Return [X, Y] of the center of cell containing provided text 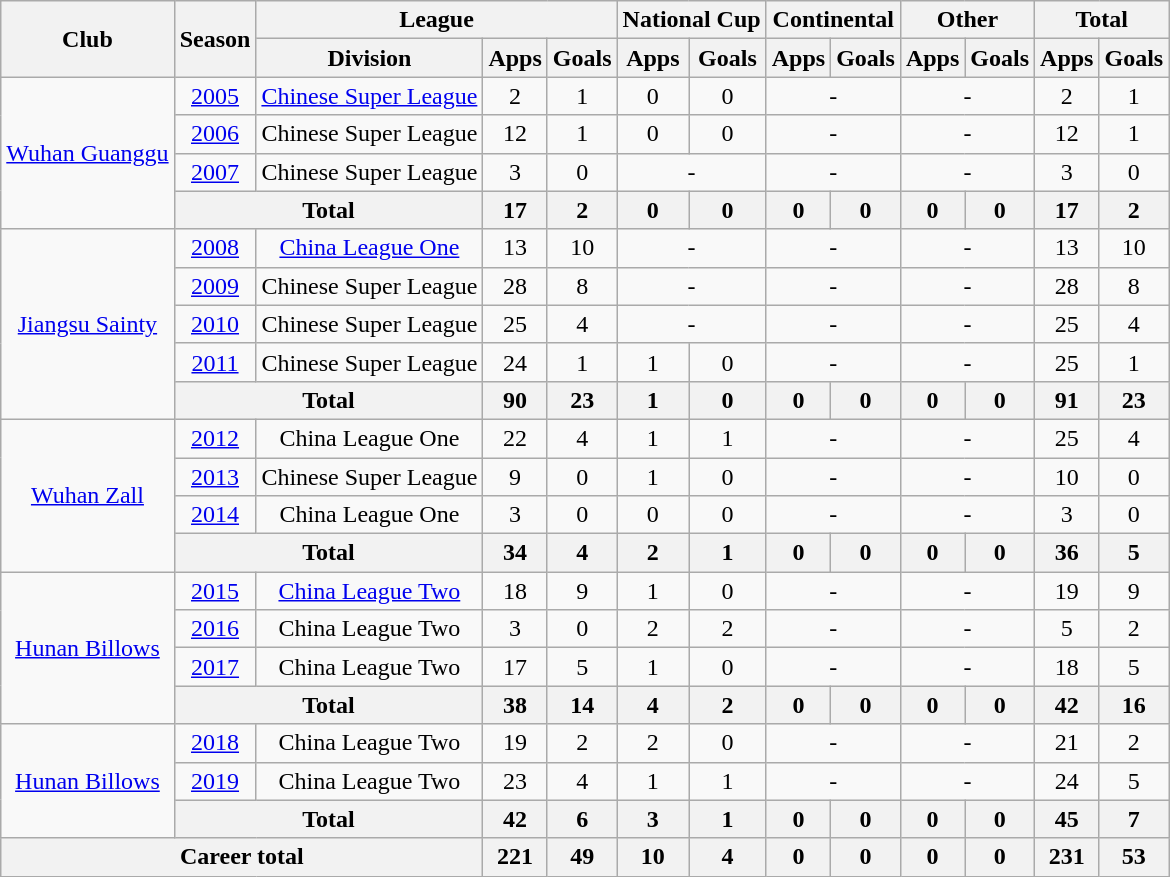
2017 [215, 667]
91 [1067, 400]
7 [1134, 819]
Other [967, 20]
45 [1067, 819]
National Cup [692, 20]
Division [370, 58]
2005 [215, 96]
2015 [215, 591]
Wuhan Guanggu [88, 153]
2006 [215, 134]
221 [515, 857]
2009 [215, 286]
6 [582, 819]
231 [1067, 857]
Jiangsu Sainty [88, 324]
Wuhan Zall [88, 495]
2019 [215, 781]
16 [1134, 705]
2013 [215, 477]
2018 [215, 743]
Season [215, 39]
34 [515, 553]
Club [88, 39]
2014 [215, 515]
21 [1067, 743]
36 [1067, 553]
2007 [215, 172]
38 [515, 705]
49 [582, 857]
14 [582, 705]
Continental [833, 20]
2010 [215, 324]
2012 [215, 438]
2008 [215, 248]
53 [1134, 857]
22 [515, 438]
90 [515, 400]
League [436, 20]
2016 [215, 629]
2011 [215, 362]
Career total [242, 857]
